Return (x, y) of the center of cell containing provided text 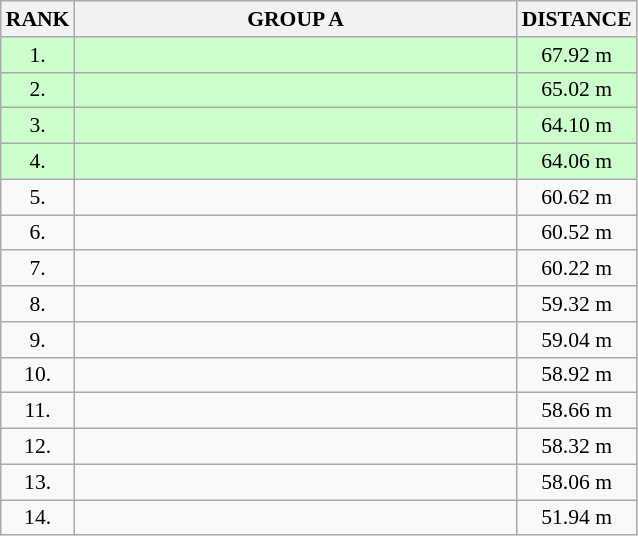
64.10 m (577, 126)
60.22 m (577, 269)
58.06 m (577, 482)
12. (38, 447)
RANK (38, 19)
DISTANCE (577, 19)
6. (38, 233)
51.94 m (577, 518)
58.66 m (577, 411)
10. (38, 375)
4. (38, 162)
58.92 m (577, 375)
1. (38, 55)
64.06 m (577, 162)
5. (38, 197)
67.92 m (577, 55)
65.02 m (577, 90)
11. (38, 411)
59.04 m (577, 340)
58.32 m (577, 447)
60.52 m (577, 233)
2. (38, 90)
3. (38, 126)
9. (38, 340)
60.62 m (577, 197)
8. (38, 304)
GROUP A (295, 19)
59.32 m (577, 304)
14. (38, 518)
13. (38, 482)
7. (38, 269)
